Detect which cell encompasses the target text, then output its [x, y] center coordinate. 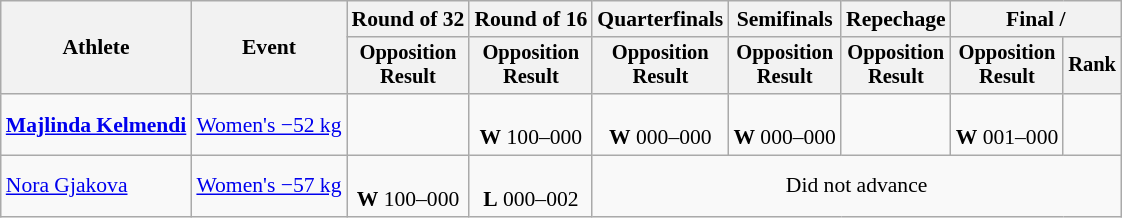
Nora Gjakova [96, 186]
Rank [1092, 66]
Athlete [96, 48]
Women's −57 kg [268, 186]
Round of 16 [530, 19]
Did not advance [856, 186]
Majlinda Kelmendi [96, 124]
W 001–000 [1008, 124]
Repechage [896, 19]
Women's −52 kg [268, 124]
L 000–002 [530, 186]
Semifinals [784, 19]
Event [268, 48]
Final / [1036, 19]
Round of 32 [408, 19]
Quarterfinals [660, 19]
